Scan for the cell matching the given text and deliver its (x, y) coordinate at center. 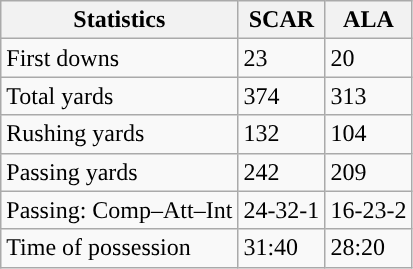
31:40 (282, 248)
First downs (120, 58)
28:20 (368, 248)
ALA (368, 20)
16-23-2 (368, 210)
104 (368, 134)
313 (368, 96)
Passing: Comp–Att–Int (120, 210)
Rushing yards (120, 134)
Statistics (120, 20)
SCAR (282, 20)
Time of possession (120, 248)
20 (368, 58)
Total yards (120, 96)
374 (282, 96)
209 (368, 172)
Passing yards (120, 172)
24-32-1 (282, 210)
132 (282, 134)
23 (282, 58)
242 (282, 172)
